From the cell containing the given text, extract its center point as [X, Y] coordinate. 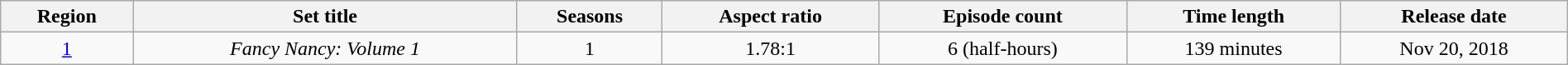
Episode count [1002, 17]
139 minutes [1234, 48]
Region [67, 17]
Nov 20, 2018 [1454, 48]
Time length [1234, 17]
Release date [1454, 17]
6 (half-hours) [1002, 48]
1.78:1 [771, 48]
Aspect ratio [771, 17]
Set title [325, 17]
Seasons [590, 17]
Fancy Nancy: Volume 1 [325, 48]
